Capture the cell that displays the provided text and extract its (x, y) central coordinate. 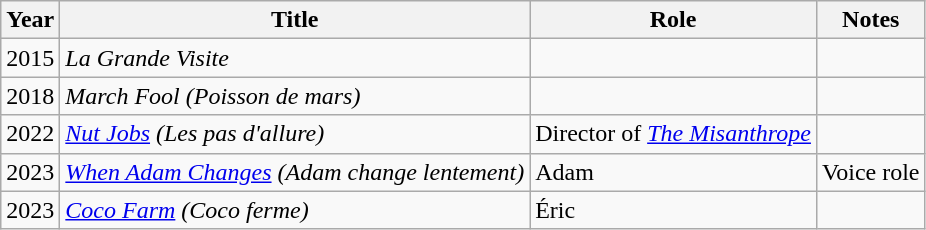
Éric (674, 210)
Notes (870, 20)
Title (295, 20)
When Adam Changes (Adam change lentement) (295, 172)
Adam (674, 172)
March Fool (Poisson de mars) (295, 96)
La Grande Visite (295, 58)
2015 (30, 58)
Director of The Misanthrope (674, 134)
Year (30, 20)
2018 (30, 96)
Role (674, 20)
Coco Farm (Coco ferme) (295, 210)
Voice role (870, 172)
Nut Jobs (Les pas d'allure) (295, 134)
2022 (30, 134)
